Return the (X, Y) coordinate for the center point of the cell that contains the specified text.  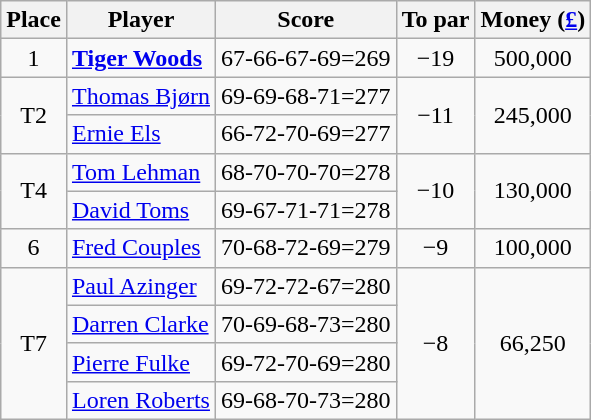
Pierre Fulke (140, 362)
69-67-71-71=278 (306, 210)
69-68-70-73=280 (306, 400)
David Toms (140, 210)
70-69-68-73=280 (306, 324)
T4 (34, 191)
67-66-67-69=269 (306, 58)
6 (34, 248)
70-68-72-69=279 (306, 248)
68-70-70-70=278 (306, 172)
Loren Roberts (140, 400)
66,250 (533, 343)
−19 (436, 58)
Paul Azinger (140, 286)
Score (306, 20)
To par (436, 20)
Player (140, 20)
−9 (436, 248)
Ernie Els (140, 134)
130,000 (533, 191)
−11 (436, 115)
Thomas Bjørn (140, 96)
69-72-72-67=280 (306, 286)
T7 (34, 343)
Money (£) (533, 20)
−8 (436, 343)
Fred Couples (140, 248)
Tiger Woods (140, 58)
Darren Clarke (140, 324)
−10 (436, 191)
Place (34, 20)
100,000 (533, 248)
245,000 (533, 115)
69-69-68-71=277 (306, 96)
T2 (34, 115)
1 (34, 58)
69-72-70-69=280 (306, 362)
Tom Lehman (140, 172)
66-72-70-69=277 (306, 134)
500,000 (533, 58)
